Find where the given text appears and provide that cell's center as (x, y) coordinate. 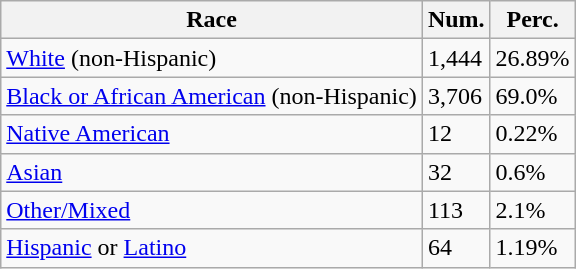
1.19% (532, 248)
Black or African American (non-Hispanic) (212, 96)
Race (212, 20)
64 (456, 248)
0.22% (532, 134)
113 (456, 210)
32 (456, 172)
69.0% (532, 96)
Asian (212, 172)
Other/Mixed (212, 210)
Num. (456, 20)
Perc. (532, 20)
0.6% (532, 172)
Hispanic or Latino (212, 248)
3,706 (456, 96)
26.89% (532, 58)
2.1% (532, 210)
12 (456, 134)
White (non-Hispanic) (212, 58)
1,444 (456, 58)
Native American (212, 134)
